Provide the [x, y] coordinate of the cell's center where the given text is located.  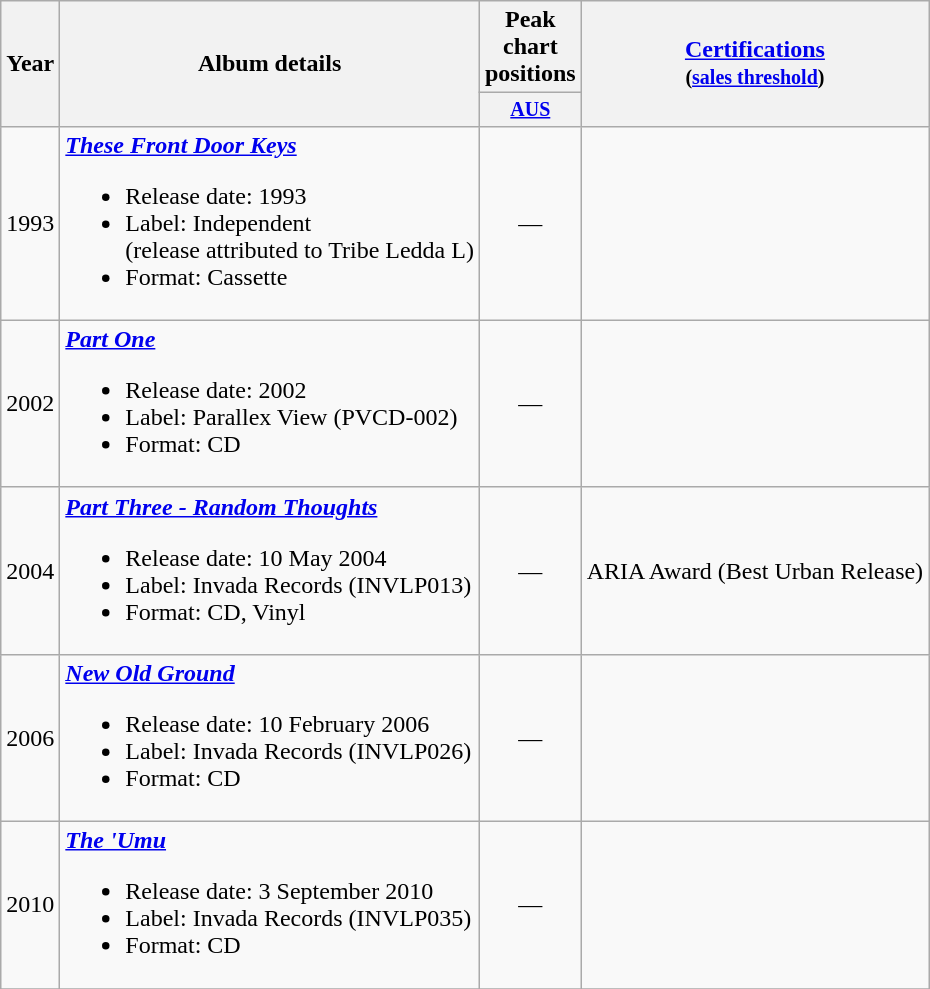
AUS [530, 110]
Part OneRelease date: 2002Label: Parallex View (PVCD-002)Format: CD [270, 404]
Part Three - Random ThoughtsRelease date: 10 May 2004Label: Invada Records (INVLP013)Format: CD, Vinyl [270, 570]
2002 [30, 404]
2010 [30, 906]
2004 [30, 570]
New Old GroundRelease date: 10 February 2006Label: Invada Records (INVLP026)Format: CD [270, 738]
Certifications(sales threshold) [754, 64]
Peak chart positions [530, 47]
2006 [30, 738]
The 'UmuRelease date: 3 September 2010Label: Invada Records (INVLP035)Format: CD [270, 906]
Year [30, 64]
ARIA Award (Best Urban Release) [754, 570]
These Front Door KeysRelease date: 1993Label: Independent (release attributed to Tribe Ledda L)Format: Cassette [270, 223]
Album details [270, 64]
1993 [30, 223]
